Locate the cell with the specified text and output its (x, y) center coordinate. 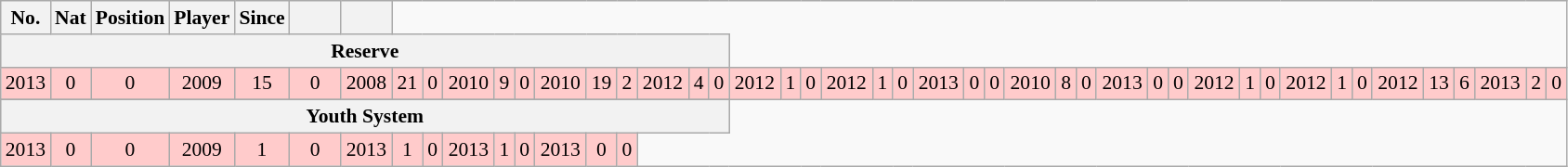
Nat (71, 18)
No. (26, 18)
13 (1440, 83)
Youth System (365, 117)
6 (1465, 83)
2008 (366, 83)
9 (504, 83)
Player (202, 18)
15 (262, 83)
Reserve (365, 51)
21 (407, 83)
19 (602, 83)
4 (699, 83)
8 (1066, 83)
Position (130, 18)
Since (262, 18)
